Scan for the cell matching the given text and deliver its (x, y) coordinate at center. 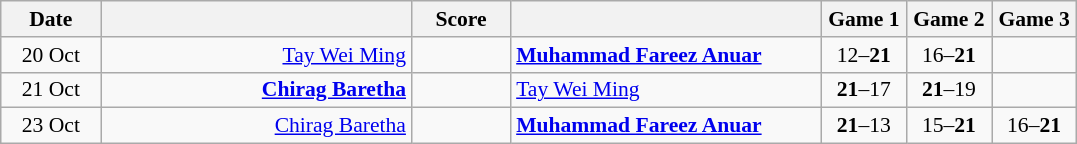
23 Oct (51, 126)
21 Oct (51, 90)
Date (51, 19)
21–13 (864, 126)
21–17 (864, 90)
Score (461, 19)
21–19 (948, 90)
Game 3 (1034, 19)
15–21 (948, 126)
Game 2 (948, 19)
20 Oct (51, 55)
12–21 (864, 55)
Game 1 (864, 19)
